Return the (X, Y) coordinate for the center point of the cell that contains the specified text.  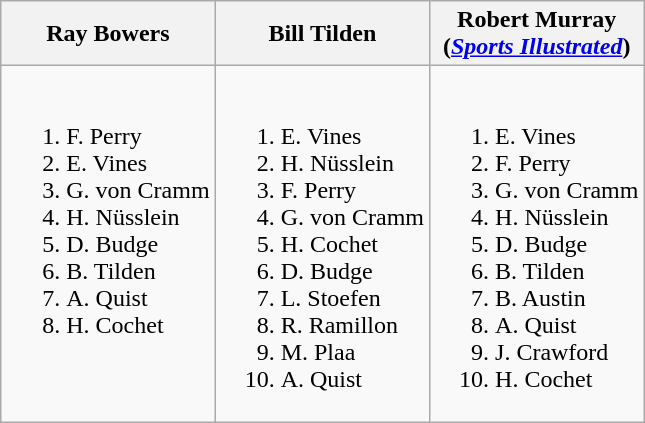
Robert Murray(Sports Illustrated) (537, 34)
E. Vines F. Perry G. von Cramm H. Nüsslein D. Budge B. Tilden B. Austin A. Quist J. Crawford H. Cochet (537, 244)
F. Perry E. Vines G. von Cramm H. Nüsslein D. Budge B. Tilden A. Quist H. Cochet (108, 244)
Bill Tilden (322, 34)
E. Vines H. Nüsslein F. Perry G. von Cramm H. Cochet D. Budge L. Stoefen R. Ramillon M. Plaa A. Quist (322, 244)
Ray Bowers (108, 34)
